Output the [X, Y] coordinate of the center of the cell containing the given text.  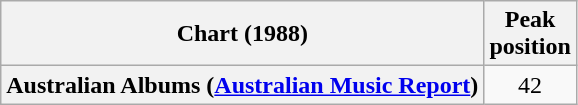
Peakposition [530, 34]
Australian Albums (Australian Music Report) [242, 85]
42 [530, 85]
Chart (1988) [242, 34]
